Return [x, y] of the center of cell containing provided text 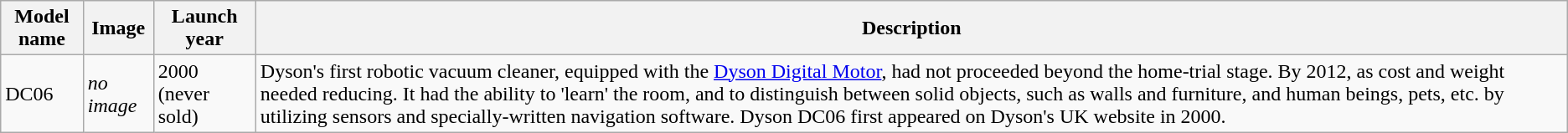
2000 (never sold) [204, 94]
Image [118, 28]
Description [911, 28]
Model name [42, 28]
no image [118, 94]
Launch year [204, 28]
DC06 [42, 94]
